Return [x, y] of the center of cell containing provided text 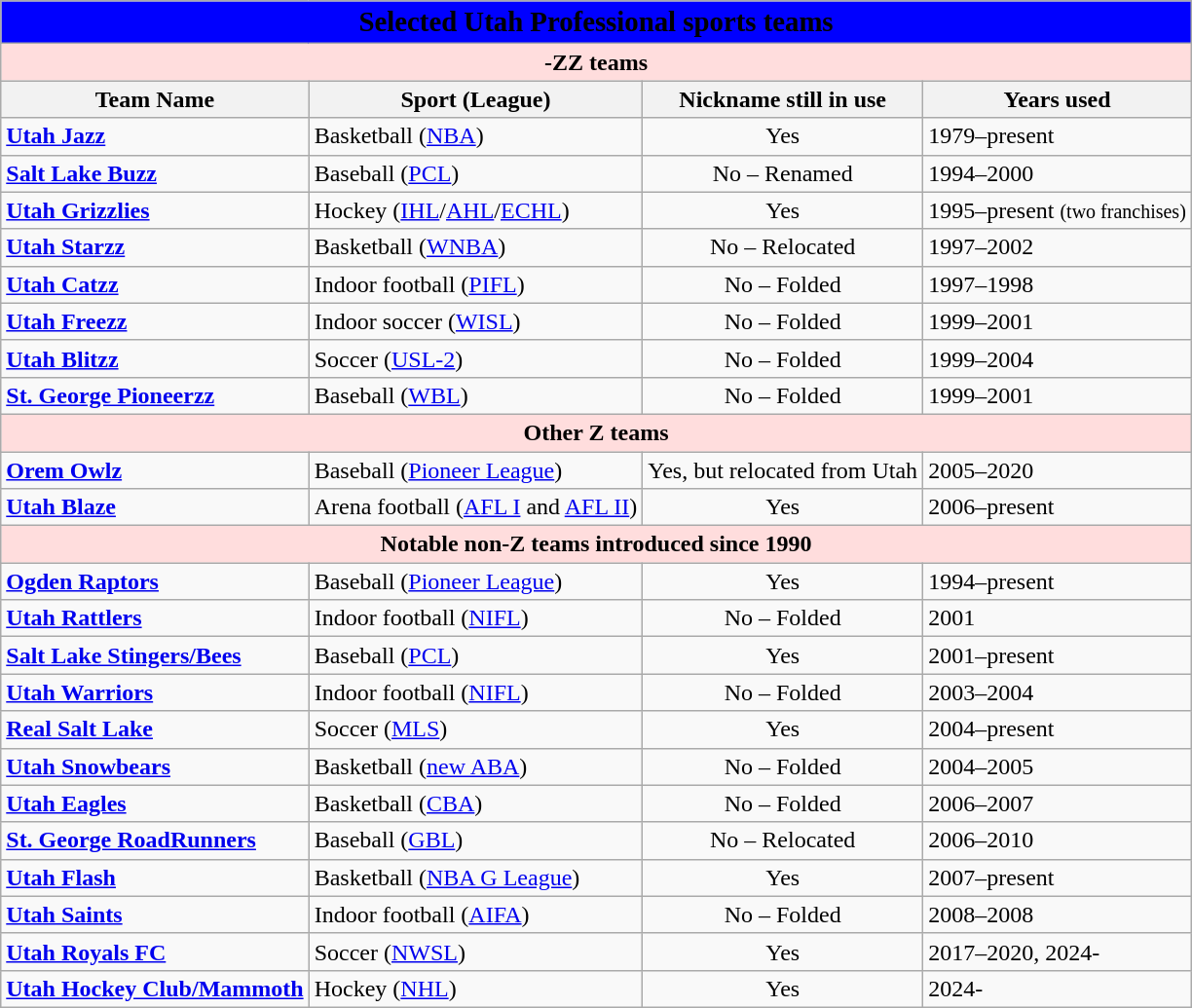
Arena football (AFL I and AFL II) [475, 507]
Yes, but relocated from Utah [783, 470]
Utah Royals FC [155, 952]
Other Z teams [596, 432]
Utah Rattlers [155, 618]
Utah Blitzz [155, 358]
Basketball (WNBA) [475, 247]
Utah Blaze [155, 507]
2006–2010 [1058, 840]
1979–present [1058, 136]
Basketball (NBA) [475, 136]
2006–2007 [1058, 803]
Utah Saints [155, 915]
Salt Lake Buzz [155, 173]
Utah Catzz [155, 284]
Soccer (NWSL) [475, 952]
Utah Eagles [155, 803]
Indoor soccer (WISL) [475, 321]
Ogden Raptors [155, 581]
Orem Owlz [155, 470]
Utah Snowbears [155, 766]
Hockey (IHL/AHL/ECHL) [475, 210]
Indoor football (PIFL) [475, 284]
Basketball (new ABA) [475, 766]
1994–present [1058, 581]
2001–present [1058, 655]
St. George RoadRunners [155, 840]
2007–present [1058, 877]
2004–2005 [1058, 766]
Years used [1058, 99]
1994–2000 [1058, 173]
2003–2004 [1058, 692]
1997–1998 [1058, 284]
2008–2008 [1058, 915]
Hockey (NHL) [475, 989]
2005–2020 [1058, 470]
Utah Hockey Club/Mammoth [155, 989]
Notable non-Z teams introduced since 1990 [596, 544]
Utah Warriors [155, 692]
Nickname still in use [783, 99]
Indoor football (AIFA) [475, 915]
Basketball (NBA G League) [475, 877]
2001 [1058, 618]
2006–present [1058, 507]
1999–2004 [1058, 358]
2024- [1058, 989]
1995–present (two franchises) [1058, 210]
Utah Jazz [155, 136]
Utah Freezz [155, 321]
Soccer (MLS) [475, 729]
Salt Lake Stingers/Bees [155, 655]
1997–2002 [1058, 247]
Real Salt Lake [155, 729]
2017–2020, 2024- [1058, 952]
Selected Utah Professional sports teams [596, 22]
St. George Pioneerzz [155, 395]
-ZZ teams [596, 62]
Utah Flash [155, 877]
No – Renamed [783, 173]
Team Name [155, 99]
2004–present [1058, 729]
Baseball (WBL) [475, 395]
Utah Starzz [155, 247]
Sport (League) [475, 99]
Basketball (CBA) [475, 803]
Utah Grizzlies [155, 210]
Soccer (USL-2) [475, 358]
Baseball (GBL) [475, 840]
